Capture the cell that displays the provided text and extract its (X, Y) central coordinate. 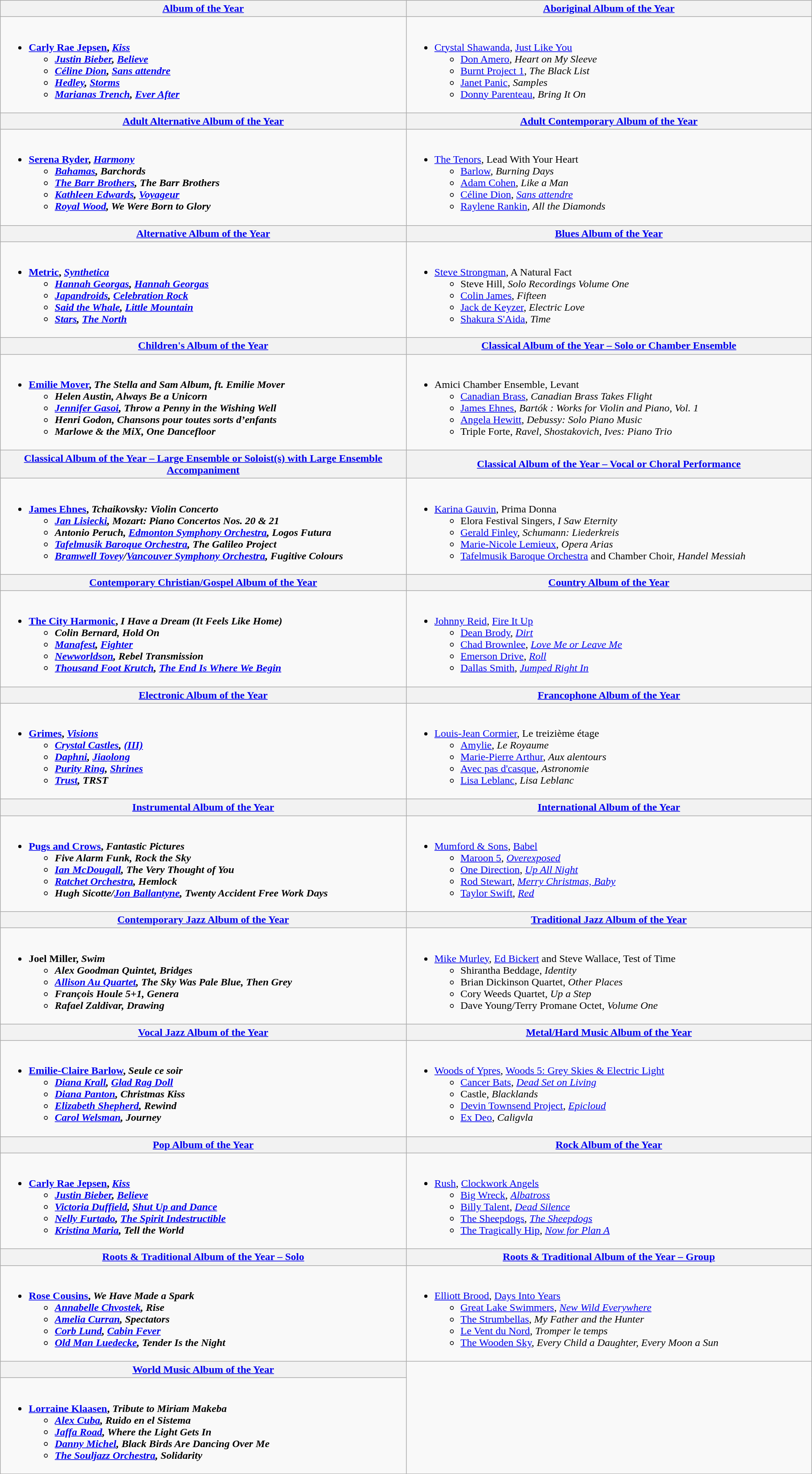
Album of the Year (203, 9)
Adult Alternative Album of the Year (203, 121)
Rock Album of the Year (609, 1145)
Contemporary Christian/Gospel Album of the Year (203, 582)
Roots & Traditional Album of the Year – Solo (203, 1257)
Joel Miller, SwimAlex Goodman Quintet, BridgesAllison Au Quartet, The Sky Was Pale Blue, Then GreyFrançois Houle 5+1, GeneraRafael Zaldivar, Drawing (203, 976)
Metric, SyntheticaHannah Georgas, Hannah GeorgasJapandroids, Celebration RockSaid the Whale, Little MountainStars, The North (203, 290)
Blues Album of the Year (609, 233)
Serena Ryder, HarmonyBahamas, BarchordsThe Barr Brothers, The Barr BrothersKathleen Edwards, VoyageurRoyal Wood, We Were Born to Glory (203, 177)
Steve Strongman, A Natural FactSteve Hill, Solo Recordings Volume OneColin James, FifteenJack de Keyzer, Electric LoveShakura S'Aida, Time (609, 290)
Crystal Shawanda, Just Like YouDon Amero, Heart on My SleeveBurnt Project 1, The Black ListJanet Panic, SamplesDonny Parenteau, Bring It On (609, 65)
Contemporary Jazz Album of the Year (203, 920)
Louis-Jean Cormier, Le treizième étageAmylie, Le RoyaumeMarie-Pierre Arthur, Aux alentoursAvec pas d'casque, AstronomieLisa Leblanc, Lisa Leblanc (609, 752)
Vocal Jazz Album of the Year (203, 1032)
Electronic Album of the Year (203, 695)
Aboriginal Album of the Year (609, 9)
Adult Contemporary Album of the Year (609, 121)
World Music Album of the Year (203, 1369)
Country Album of the Year (609, 582)
Roots & Traditional Album of the Year – Group (609, 1257)
Woods of Ypres, Woods 5: Grey Skies & Electric LightCancer Bats, Dead Set on LivingCastle, BlacklandsDevin Townsend Project, EpicloudEx Deo, Caligvla (609, 1088)
Carly Rae Jepsen, KissJustin Bieber, BelieveCéline Dion, Sans attendreHedley, StormsMarianas Trench, Ever After (203, 65)
Mumford & Sons, BabelMaroon 5, OverexposedOne Direction, Up All NightRod Stewart, Merry Christmas, BabyTaylor Swift, Red (609, 863)
Emilie-Claire Barlow, Seule ce soirDiana Krall, Glad Rag DollDiana Panton, Christmas KissElizabeth Shepherd, RewindCarol Welsman, Journey (203, 1088)
Metal/Hard Music Album of the Year (609, 1032)
Instrumental Album of the Year (203, 808)
Johnny Reid, Fire It UpDean Brody, DirtChad Brownlee, Love Me or Leave MeEmerson Drive, RollDallas Smith, Jumped Right In (609, 639)
Children's Album of the Year (203, 346)
Traditional Jazz Album of the Year (609, 920)
Classical Album of the Year – Large Ensemble or Soloist(s) with Large Ensemble Accompaniment (203, 464)
Rush, Clockwork AngelsBig Wreck, AlbatrossBilly Talent, Dead SilenceThe Sheepdogs, The SheepdogsThe Tragically Hip, Now for Plan A (609, 1201)
Alternative Album of the Year (203, 233)
Grimes, VisionsCrystal Castles, (III)Daphni, JiaolongPurity Ring, ShrinesTrust, TRST (203, 752)
International Album of the Year (609, 808)
Rose Cousins, We Have Made a SparkAnnabelle Chvostek, RiseAmelia Curran, SpectatorsCorb Lund, Cabin FeverOld Man Luedecke, Tender Is the Night (203, 1313)
Classical Album of the Year – Vocal or Choral Performance (609, 464)
Pop Album of the Year (203, 1145)
Classical Album of the Year – Solo or Chamber Ensemble (609, 346)
Francophone Album of the Year (609, 695)
The Tenors, Lead With Your HeartBarlow, Burning DaysAdam Cohen, Like a ManCéline Dion, Sans attendreRaylene Rankin, All the Diamonds (609, 177)
